Pinpoint the cell where the given text exists, returning its (X, Y) midpoint coordinate. 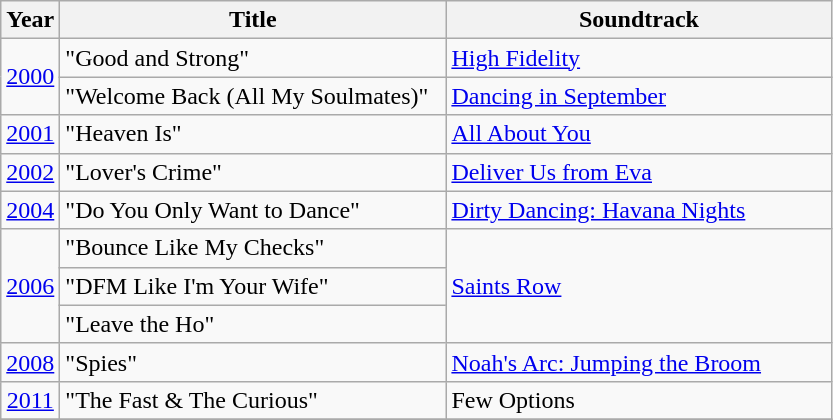
"Good and Strong" (253, 58)
Few Options (639, 400)
2008 (30, 362)
2002 (30, 172)
All About You (639, 134)
"Welcome Back (All My Soulmates)" (253, 96)
2001 (30, 134)
2006 (30, 286)
"Leave the Ho" (253, 324)
"Lover's Crime" (253, 172)
"Bounce Like My Checks" (253, 248)
2011 (30, 400)
"Heaven Is" (253, 134)
Deliver Us from Eva (639, 172)
"DFM Like I'm Your Wife" (253, 286)
2000 (30, 77)
Dirty Dancing: Havana Nights (639, 210)
Soundtrack (639, 20)
Dancing in September (639, 96)
"Spies" (253, 362)
Title (253, 20)
Saints Row (639, 286)
2004 (30, 210)
Noah's Arc: Jumping the Broom (639, 362)
High Fidelity (639, 58)
"The Fast & The Curious" (253, 400)
Year (30, 20)
"Do You Only Want to Dance" (253, 210)
